From the cell containing the given text, extract its center point as [x, y] coordinate. 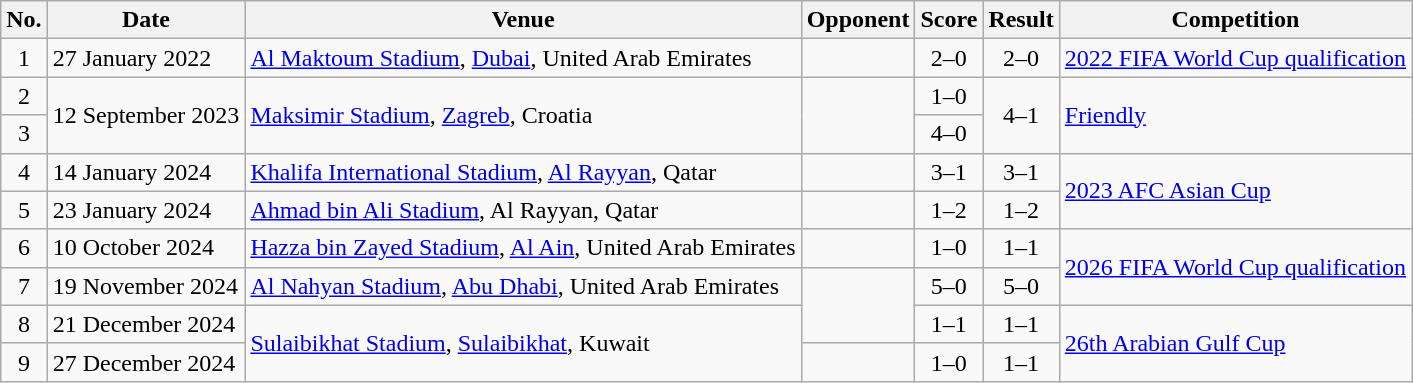
4–0 [949, 134]
2022 FIFA World Cup qualification [1235, 58]
4–1 [1021, 115]
Hazza bin Zayed Stadium, Al Ain, United Arab Emirates [523, 248]
Friendly [1235, 115]
6 [24, 248]
2023 AFC Asian Cup [1235, 191]
Sulaibikhat Stadium, Sulaibikhat, Kuwait [523, 343]
2 [24, 96]
4 [24, 172]
Ahmad bin Ali Stadium, Al Rayyan, Qatar [523, 210]
3 [24, 134]
Competition [1235, 20]
21 December 2024 [146, 324]
Khalifa International Stadium, Al Rayyan, Qatar [523, 172]
Al Nahyan Stadium, Abu Dhabi, United Arab Emirates [523, 286]
14 January 2024 [146, 172]
7 [24, 286]
Score [949, 20]
1 [24, 58]
10 October 2024 [146, 248]
19 November 2024 [146, 286]
26th Arabian Gulf Cup [1235, 343]
27 December 2024 [146, 362]
Al Maktoum Stadium, Dubai, United Arab Emirates [523, 58]
Date [146, 20]
No. [24, 20]
Maksimir Stadium, Zagreb, Croatia [523, 115]
Venue [523, 20]
Result [1021, 20]
12 September 2023 [146, 115]
9 [24, 362]
2026 FIFA World Cup qualification [1235, 267]
Opponent [858, 20]
8 [24, 324]
27 January 2022 [146, 58]
5 [24, 210]
23 January 2024 [146, 210]
